Extract the (x, y) coordinate from the center of the cell holding the provided text.  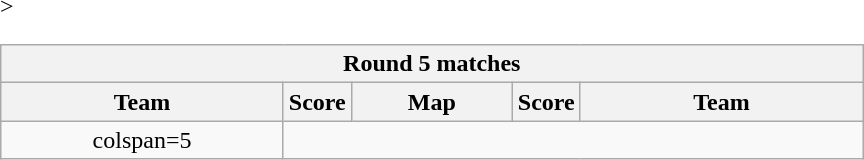
Round 5 matches (432, 64)
colspan=5 (142, 140)
Map (432, 102)
